Search for the cell housing the specified text and yield its [x, y] center coordinate. 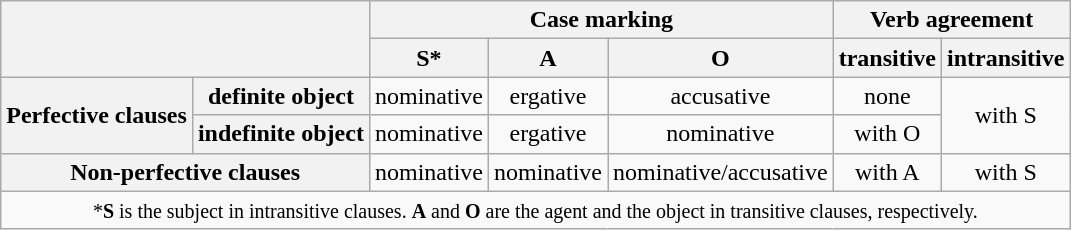
accusative [721, 96]
S* [428, 58]
Verb agreement [952, 20]
nominative/accusative [721, 172]
transitive [887, 58]
with O [887, 134]
O [721, 58]
Non-perfective clauses [186, 172]
indefinite object [280, 134]
Case marking [601, 20]
definite object [280, 96]
Perfective clauses [97, 115]
A [548, 58]
*S is the subject in intransitive clauses. A and O are the agent and the object in transitive clauses, respectively. [536, 210]
intransitive [1006, 58]
with A [887, 172]
none [887, 96]
